Provide the (X, Y) coordinate of the cell's center where the given text is located.  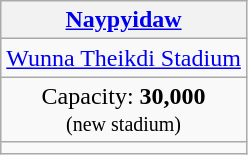
Naypyidaw (124, 20)
Capacity: 30,000(new stadium) (124, 110)
Wunna Theikdi Stadium (124, 58)
